Return the [x, y] coordinate for the center point of the cell that contains the specified text.  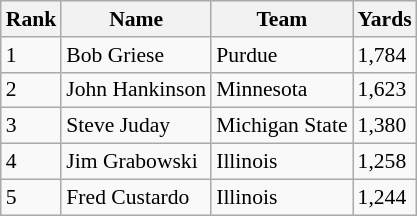
Fred Custardo [136, 197]
1,623 [385, 90]
1 [32, 55]
2 [32, 90]
Team [282, 19]
4 [32, 162]
1,258 [385, 162]
1,380 [385, 126]
Jim Grabowski [136, 162]
1,244 [385, 197]
3 [32, 126]
5 [32, 197]
Bob Griese [136, 55]
Purdue [282, 55]
1,784 [385, 55]
Rank [32, 19]
Yards [385, 19]
John Hankinson [136, 90]
Steve Juday [136, 126]
Minnesota [282, 90]
Name [136, 19]
Michigan State [282, 126]
